Detect which cell encompasses the target text, then output its [x, y] center coordinate. 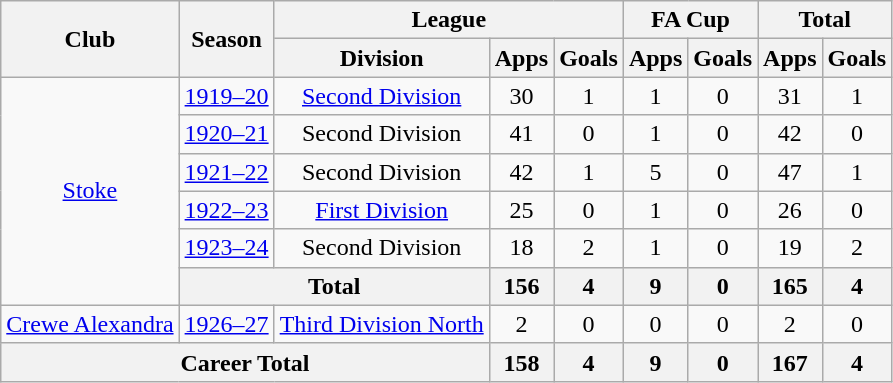
156 [521, 286]
19 [790, 248]
167 [790, 362]
31 [790, 96]
30 [521, 96]
1926–27 [226, 324]
Club [90, 39]
47 [790, 172]
1921–22 [226, 172]
158 [521, 362]
League [448, 20]
25 [521, 210]
5 [655, 172]
18 [521, 248]
1920–21 [226, 134]
Third Division North [382, 324]
165 [790, 286]
First Division [382, 210]
FA Cup [690, 20]
Crewe Alexandra [90, 324]
Stoke [90, 191]
1923–24 [226, 248]
Division [382, 58]
1922–23 [226, 210]
1919–20 [226, 96]
26 [790, 210]
41 [521, 134]
Career Total [245, 362]
Season [226, 39]
